Find where the given text appears and provide that cell's center as [x, y] coordinate. 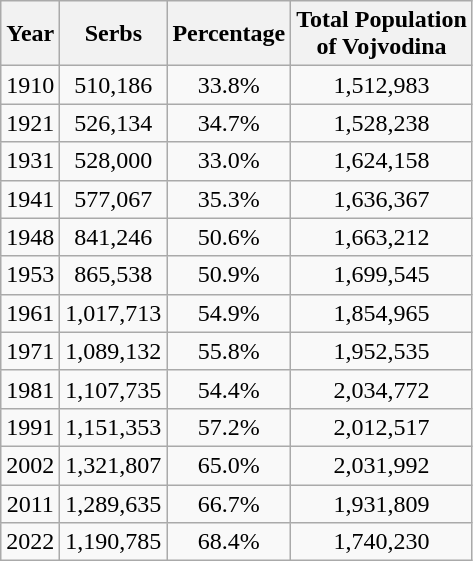
1,740,230 [382, 542]
1,663,212 [382, 237]
Serbs [114, 34]
1,321,807 [114, 465]
33.0% [229, 161]
865,538 [114, 275]
55.8% [229, 351]
510,186 [114, 85]
2,031,992 [382, 465]
Year [30, 34]
1,190,785 [114, 542]
65.0% [229, 465]
66.7% [229, 503]
2,012,517 [382, 427]
1921 [30, 123]
50.6% [229, 237]
841,246 [114, 237]
2011 [30, 503]
1,952,535 [382, 351]
526,134 [114, 123]
54.4% [229, 389]
1961 [30, 313]
50.9% [229, 275]
1,151,353 [114, 427]
1991 [30, 427]
1,528,238 [382, 123]
34.7% [229, 123]
54.9% [229, 313]
57.2% [229, 427]
33.8% [229, 85]
1,289,635 [114, 503]
528,000 [114, 161]
1941 [30, 199]
Percentage [229, 34]
1,699,545 [382, 275]
2,034,772 [382, 389]
1,931,809 [382, 503]
2022 [30, 542]
1971 [30, 351]
1,512,983 [382, 85]
1,624,158 [382, 161]
Total Populationof Vojvodina [382, 34]
35.3% [229, 199]
1,854,965 [382, 313]
1931 [30, 161]
1910 [30, 85]
1953 [30, 275]
1,636,367 [382, 199]
577,067 [114, 199]
1948 [30, 237]
68.4% [229, 542]
1,089,132 [114, 351]
1,017,713 [114, 313]
1,107,735 [114, 389]
2002 [30, 465]
1981 [30, 389]
